Scan for the cell matching the given text and deliver its (x, y) coordinate at center. 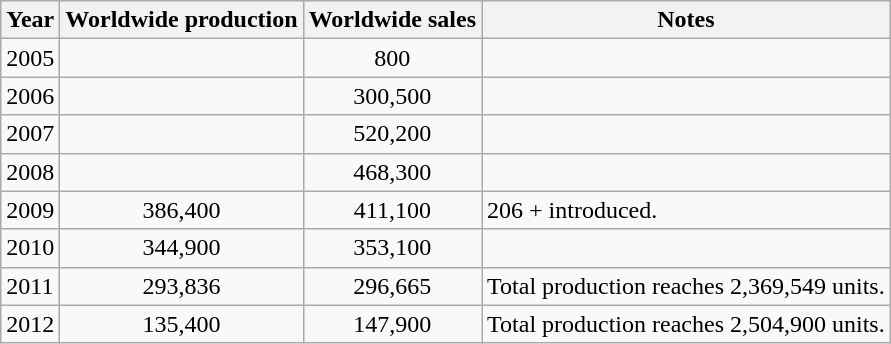
2007 (30, 134)
2008 (30, 172)
300,500 (392, 96)
Notes (686, 20)
2010 (30, 248)
353,100 (392, 248)
411,100 (392, 210)
2011 (30, 286)
520,200 (392, 134)
Total production reaches 2,369,549 units. (686, 286)
293,836 (182, 286)
2006 (30, 96)
135,400 (182, 324)
Worldwide sales (392, 20)
147,900 (392, 324)
386,400 (182, 210)
Worldwide production (182, 20)
344,900 (182, 248)
2005 (30, 58)
2012 (30, 324)
Total production reaches 2,504,900 units. (686, 324)
296,665 (392, 286)
800 (392, 58)
2009 (30, 210)
206 + introduced. (686, 210)
Year (30, 20)
468,300 (392, 172)
